Capture the cell that displays the provided text and extract its [x, y] central coordinate. 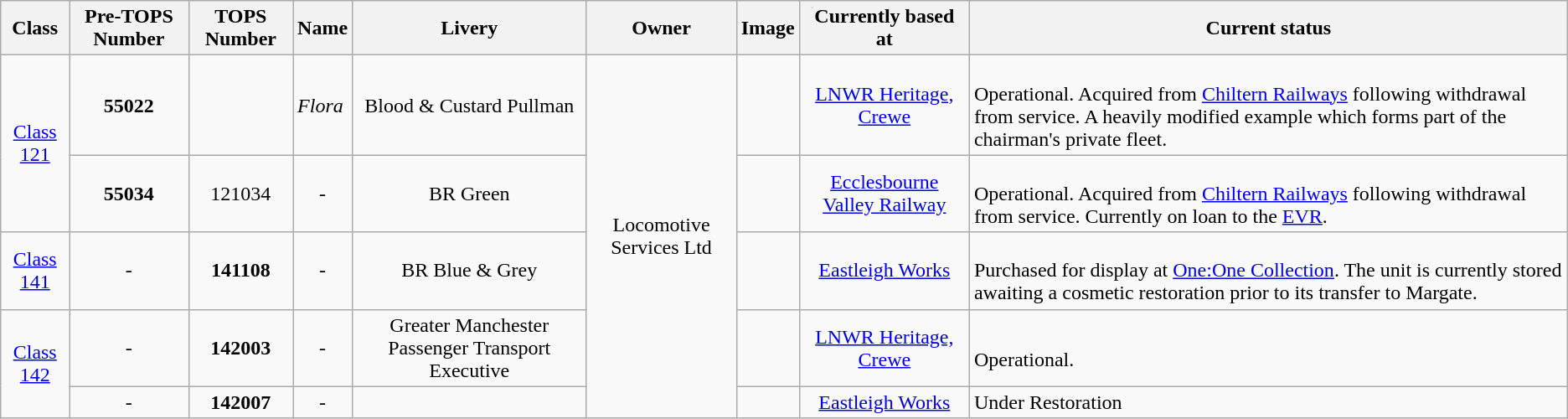
Greater Manchester Passenger Transport Executive [469, 348]
Class 121 [35, 144]
Class 141 [35, 271]
Image [767, 28]
Purchased for display at One:One Collection. The unit is currently stored awaiting a cosmetic restoration prior to its transfer to Margate. [1268, 271]
Class [35, 28]
Owner [662, 28]
Locomotive Services Ltd [662, 236]
Under Restoration [1268, 402]
BR Blue & Grey [469, 271]
Name [323, 28]
Livery [469, 28]
Pre-TOPS Number [129, 28]
142007 [240, 402]
141108 [240, 271]
Ecclesbourne Valley Railway [885, 194]
Class 142 [35, 364]
Blood & Custard Pullman [469, 106]
121034 [240, 194]
Operational. [1268, 348]
BR Green [469, 194]
55034 [129, 194]
55022 [129, 106]
Operational. Acquired from Chiltern Railways following withdrawal from service. Currently on loan to the EVR. [1268, 194]
TOPS Number [240, 28]
Current status [1268, 28]
Flora [323, 106]
142003 [240, 348]
Currently based at [885, 28]
